Output the (x, y) coordinate of the center of the cell containing the given text.  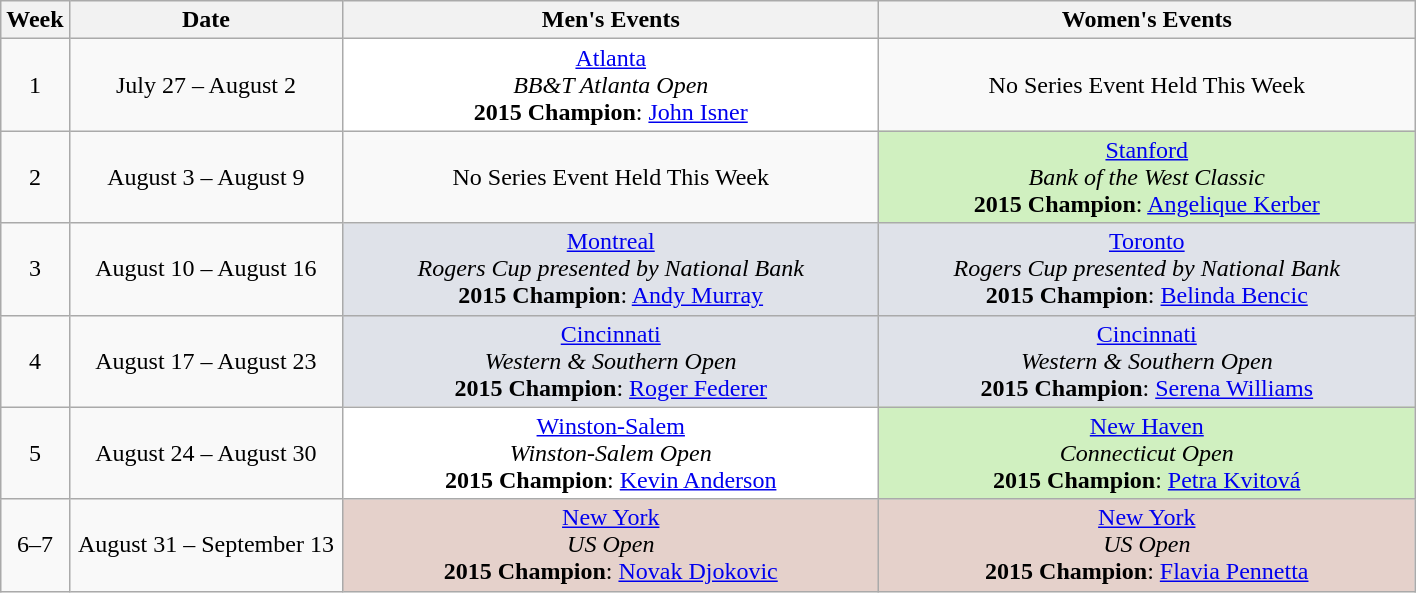
TorontoRogers Cup presented by National Bank2015 Champion: Belinda Bencic (1147, 269)
4 (35, 361)
New Haven Connecticut Open2015 Champion: Petra Kvitová (1147, 453)
2 (35, 177)
August 24 – August 30 (206, 453)
MontrealRogers Cup presented by National Bank2015 Champion: Andy Murray (611, 269)
New York US Open2015 Champion: Novak Djokovic (611, 545)
CincinnatiWestern & Southern Open2015 Champion: Serena Williams (1147, 361)
Week (35, 20)
CincinnatiWestern & Southern Open2015 Champion: Roger Federer (611, 361)
Women's Events (1147, 20)
August 3 – August 9 (206, 177)
August 17 – August 23 (206, 361)
July 27 – August 2 (206, 85)
1 (35, 85)
Men's Events (611, 20)
6–7 (35, 545)
New York US Open2015 Champion: Flavia Pennetta (1147, 545)
5 (35, 453)
StanfordBank of the West Classic2015 Champion: Angelique Kerber (1147, 177)
August 31 – September 13 (206, 545)
Winston-Salem Winston-Salem Open2015 Champion: Kevin Anderson (611, 453)
August 10 – August 16 (206, 269)
AtlantaBB&T Atlanta Open2015 Champion: John Isner (611, 85)
3 (35, 269)
Date (206, 20)
